Return (X, Y) of the center of cell containing provided text 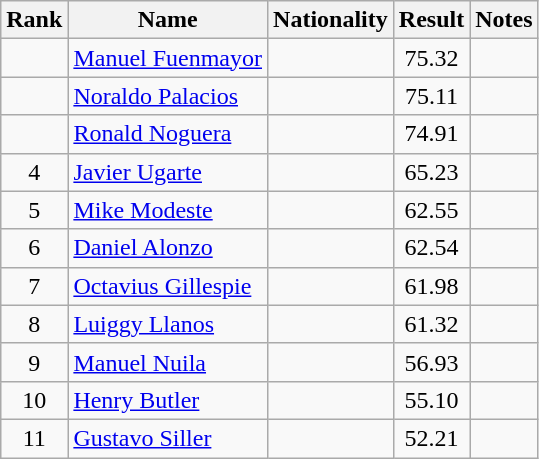
62.54 (431, 248)
Nationality (331, 20)
Luiggy Llanos (168, 324)
Henry Butler (168, 400)
65.23 (431, 172)
Notes (504, 20)
6 (34, 248)
Daniel Alonzo (168, 248)
55.10 (431, 400)
8 (34, 324)
62.55 (431, 210)
Rank (34, 20)
Javier Ugarte (168, 172)
Mike Modeste (168, 210)
75.11 (431, 96)
61.32 (431, 324)
7 (34, 286)
Manuel Nuila (168, 362)
10 (34, 400)
Name (168, 20)
61.98 (431, 286)
Gustavo Siller (168, 438)
Result (431, 20)
11 (34, 438)
74.91 (431, 134)
4 (34, 172)
52.21 (431, 438)
75.32 (431, 58)
56.93 (431, 362)
Octavius Gillespie (168, 286)
Manuel Fuenmayor (168, 58)
Noraldo Palacios (168, 96)
5 (34, 210)
Ronald Noguera (168, 134)
9 (34, 362)
